Detect which cell encompasses the target text, then output its [X, Y] center coordinate. 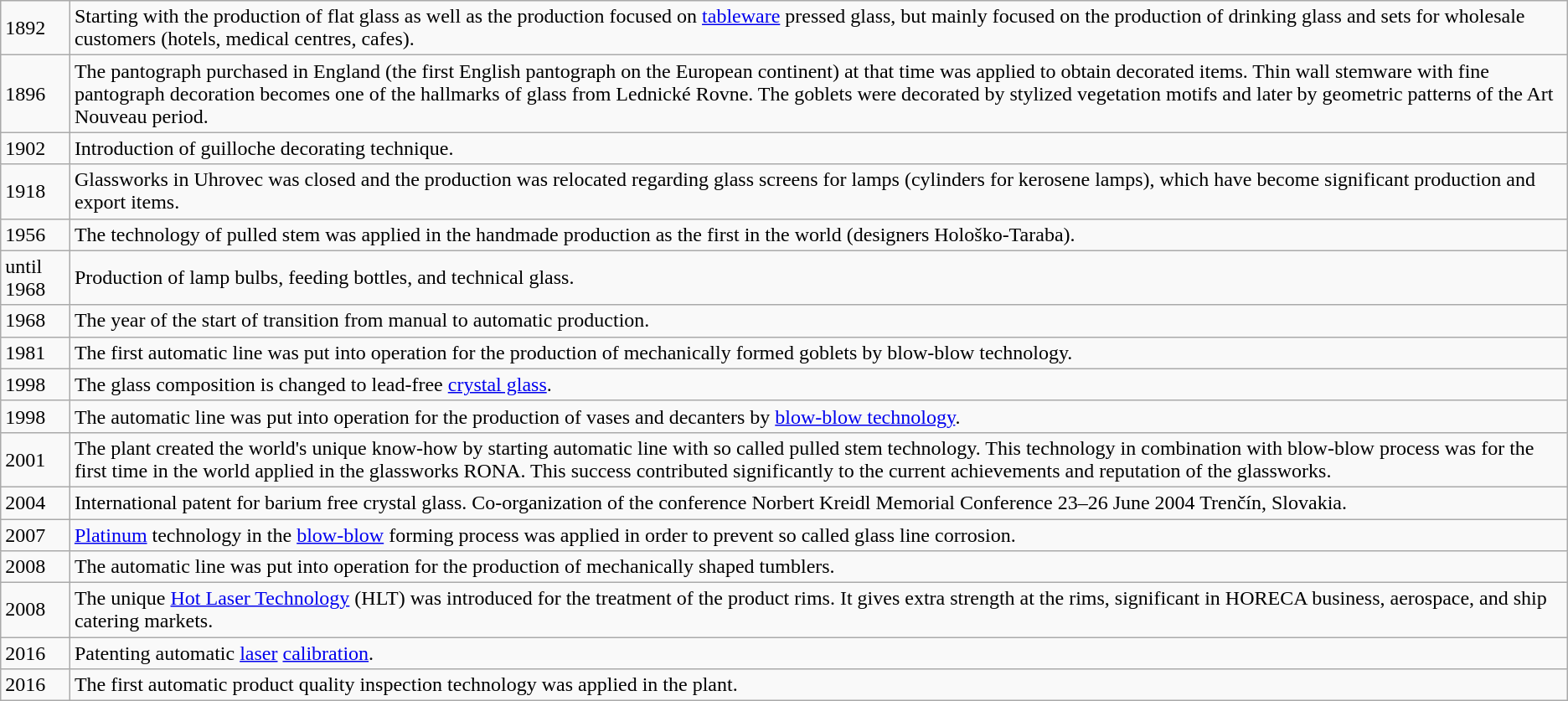
The first automatic product quality inspection technology was applied in the plant. [818, 685]
Production of lamp bulbs, feeding bottles, and technical glass. [818, 278]
2007 [35, 535]
The first automatic line was put into operation for the production of mechanically formed goblets by blow-blow technology. [818, 353]
2004 [35, 503]
1981 [35, 353]
Introduction of guilloche decorating technique. [818, 148]
1892 [35, 28]
The automatic line was put into operation for the production of mechanically shaped tumblers. [818, 567]
The automatic line was put into operation for the production of vases and decanters by blow-blow technology. [818, 416]
1968 [35, 321]
2001 [35, 459]
1902 [35, 148]
The year of the start of transition from manual to automatic production. [818, 321]
until 1968 [35, 278]
1956 [35, 235]
1896 [35, 94]
The glass composition is changed to lead-free crystal glass. [818, 384]
Patenting automatic laser calibration. [818, 653]
Platinum technology in the blow-blow forming process was applied in order to prevent so called glass line corrosion. [818, 535]
1918 [35, 191]
The technology of pulled stem was applied in the handmade production as the first in the world (designers Hološko-Taraba). [818, 235]
